Determine the (X, Y) coordinate at the center of the cell enclosing the given text.  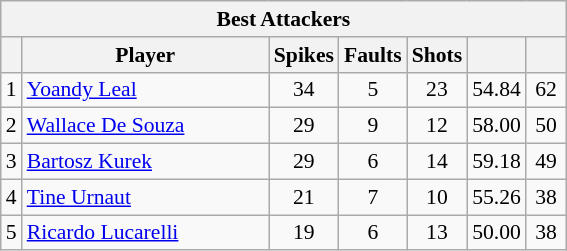
3 (12, 162)
Wallace De Souza (146, 126)
1 (12, 90)
Spikes (304, 55)
50 (546, 126)
19 (304, 233)
Ricardo Lucarelli (146, 233)
Faults (373, 55)
50.00 (496, 233)
4 (12, 197)
59.18 (496, 162)
49 (546, 162)
Player (146, 55)
62 (546, 90)
Best Attackers (284, 19)
10 (438, 197)
23 (438, 90)
34 (304, 90)
Yoandy Leal (146, 90)
Shots (438, 55)
54.84 (496, 90)
12 (438, 126)
55.26 (496, 197)
Tine Urnaut (146, 197)
2 (12, 126)
21 (304, 197)
9 (373, 126)
14 (438, 162)
58.00 (496, 126)
13 (438, 233)
7 (373, 197)
Bartosz Kurek (146, 162)
